Determine the (x, y) coordinate at the center of the cell enclosing the given text.  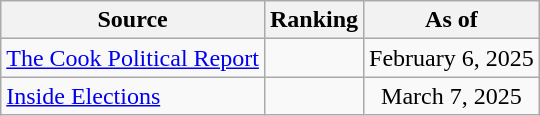
Source (133, 20)
The Cook Political Report (133, 58)
February 6, 2025 (452, 58)
Ranking (314, 20)
March 7, 2025 (452, 96)
Inside Elections (133, 96)
As of (452, 20)
